Search for the cell housing the specified text and yield its (X, Y) center coordinate. 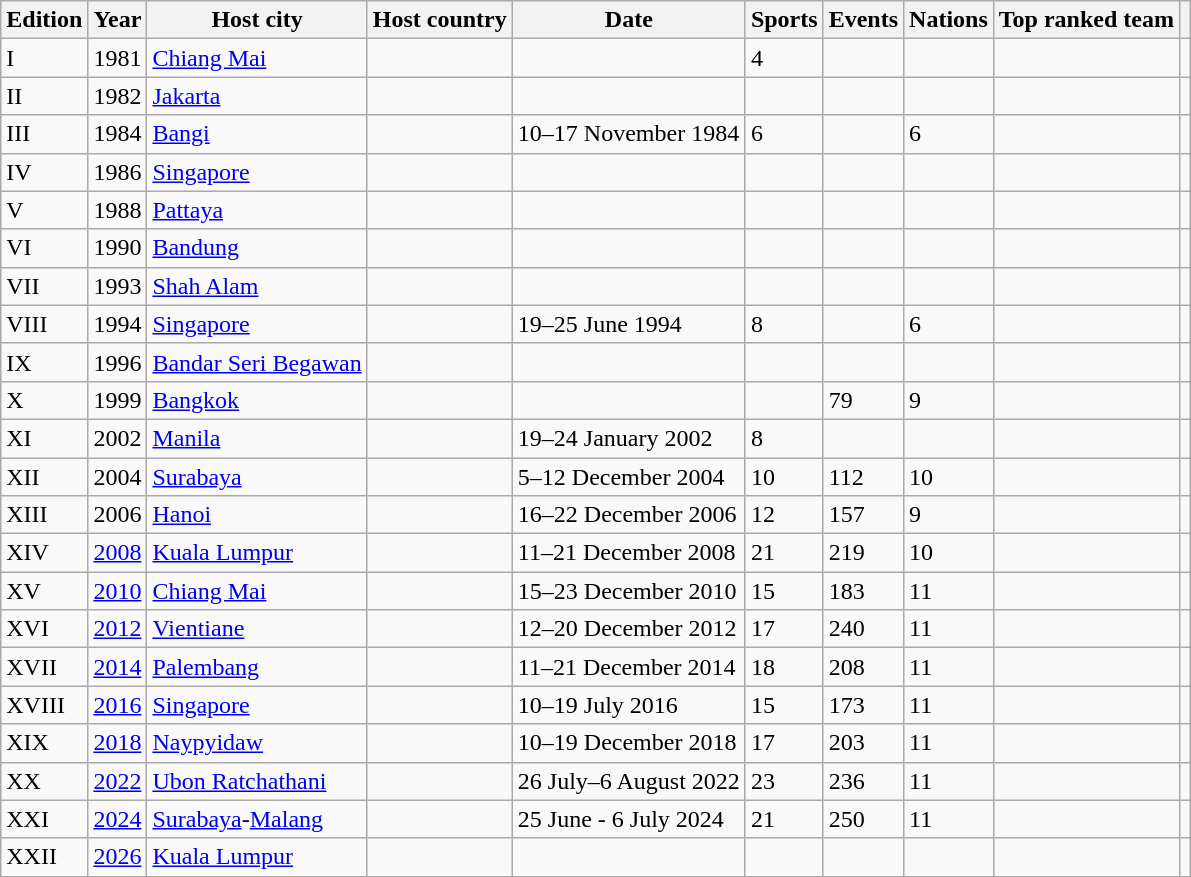
Manila (257, 438)
XIV (44, 553)
2014 (118, 667)
Sports (784, 20)
23 (784, 781)
236 (863, 781)
VIII (44, 324)
2022 (118, 781)
2018 (118, 743)
1994 (118, 324)
XXI (44, 819)
1993 (118, 286)
2004 (118, 477)
Bangi (257, 134)
Edition (44, 20)
19–24 January 2002 (628, 438)
1982 (118, 96)
Host country (440, 20)
1988 (118, 210)
10–17 November 1984 (628, 134)
112 (863, 477)
VII (44, 286)
4 (784, 58)
2006 (118, 515)
II (44, 96)
10–19 December 2018 (628, 743)
Bandar Seri Begawan (257, 362)
Surabaya-Malang (257, 819)
18 (784, 667)
1999 (118, 400)
11–21 December 2008 (628, 553)
208 (863, 667)
157 (863, 515)
10–19 July 2016 (628, 705)
III (44, 134)
19–25 June 1994 (628, 324)
Host city (257, 20)
Shah Alam (257, 286)
X (44, 400)
79 (863, 400)
Date (628, 20)
XII (44, 477)
XV (44, 591)
Bangkok (257, 400)
XIX (44, 743)
Events (863, 20)
1981 (118, 58)
I (44, 58)
26 July–6 August 2022 (628, 781)
1996 (118, 362)
XI (44, 438)
240 (863, 629)
1986 (118, 172)
2016 (118, 705)
25 June - 6 July 2024 (628, 819)
1984 (118, 134)
2002 (118, 438)
Hanoi (257, 515)
IX (44, 362)
219 (863, 553)
Naypyidaw (257, 743)
16–22 December 2006 (628, 515)
12 (784, 515)
11–21 December 2014 (628, 667)
2010 (118, 591)
Surabaya (257, 477)
Year (118, 20)
5–12 December 2004 (628, 477)
Nations (949, 20)
Pattaya (257, 210)
XVI (44, 629)
203 (863, 743)
2012 (118, 629)
XVIII (44, 705)
Palembang (257, 667)
IV (44, 172)
Ubon Ratchathani (257, 781)
15–23 December 2010 (628, 591)
1990 (118, 248)
2024 (118, 819)
XIII (44, 515)
2008 (118, 553)
173 (863, 705)
Vientiane (257, 629)
XX (44, 781)
250 (863, 819)
VI (44, 248)
XVII (44, 667)
Bandung (257, 248)
XXII (44, 857)
Jakarta (257, 96)
183 (863, 591)
2026 (118, 857)
V (44, 210)
Top ranked team (1086, 20)
12–20 December 2012 (628, 629)
